From the cell containing the given text, extract its center point as [x, y] coordinate. 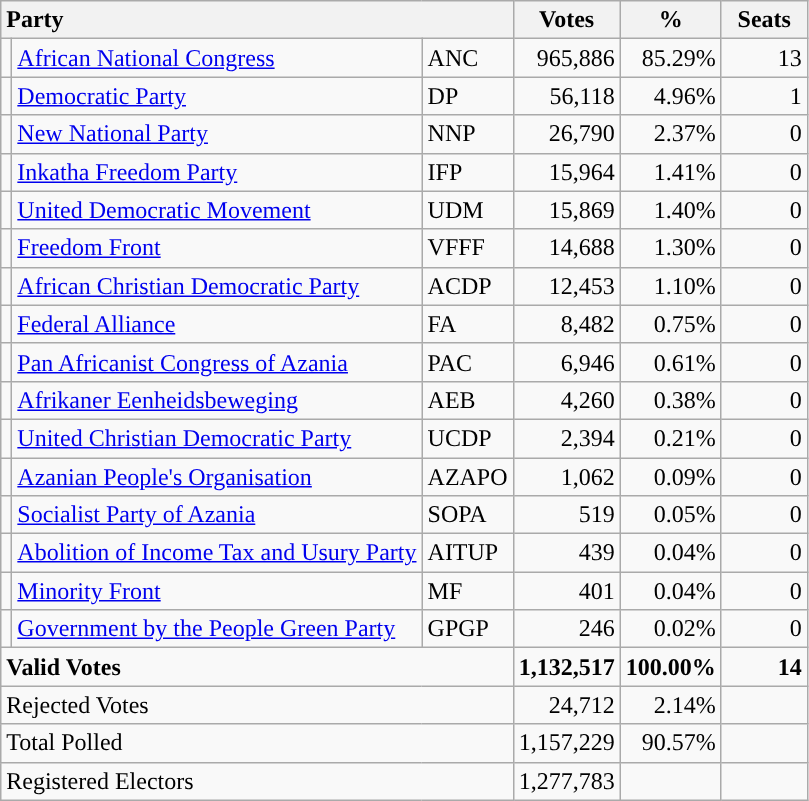
13 [764, 58]
14 [764, 667]
Government by the People Green Party [217, 629]
6,946 [566, 362]
1,132,517 [566, 667]
Registered Electors [257, 781]
439 [566, 553]
African Christian Democratic Party [217, 286]
12,453 [566, 286]
Abolition of Income Tax and Usury Party [217, 553]
0.38% [670, 400]
90.57% [670, 743]
PAC [468, 362]
2.37% [670, 134]
Socialist Party of Azania [217, 515]
UDM [468, 210]
MF [468, 591]
24,712 [566, 705]
1.41% [670, 172]
United Christian Democratic Party [217, 438]
26,790 [566, 134]
1 [764, 96]
14,688 [566, 248]
1,157,229 [566, 743]
56,118 [566, 96]
ACDP [468, 286]
0.05% [670, 515]
4,260 [566, 400]
0.02% [670, 629]
8,482 [566, 324]
ANC [468, 58]
4.96% [670, 96]
AEB [468, 400]
NNP [468, 134]
Party [257, 20]
246 [566, 629]
1.30% [670, 248]
1.40% [670, 210]
DP [468, 96]
100.00% [670, 667]
AITUP [468, 553]
AZAPO [468, 477]
United Democratic Movement [217, 210]
SOPA [468, 515]
Minority Front [217, 591]
2.14% [670, 705]
Afrikaner Eenheidsbeweging [217, 400]
0.09% [670, 477]
Federal Alliance [217, 324]
Freedom Front [217, 248]
Votes [566, 20]
85.29% [670, 58]
Inkatha Freedom Party [217, 172]
FA [468, 324]
New National Party [217, 134]
965,886 [566, 58]
Seats [764, 20]
% [670, 20]
0.75% [670, 324]
Democratic Party [217, 96]
African National Congress [217, 58]
Rejected Votes [257, 705]
0.61% [670, 362]
UCDP [468, 438]
Pan Africanist Congress of Azania [217, 362]
VFFF [468, 248]
401 [566, 591]
Valid Votes [257, 667]
IFP [468, 172]
1.10% [670, 286]
15,964 [566, 172]
GPGP [468, 629]
2,394 [566, 438]
0.21% [670, 438]
1,062 [566, 477]
Azanian People's Organisation [217, 477]
1,277,783 [566, 781]
15,869 [566, 210]
519 [566, 515]
Total Polled [257, 743]
